Provide the (X, Y) coordinate of the cell's center where the given text is located.  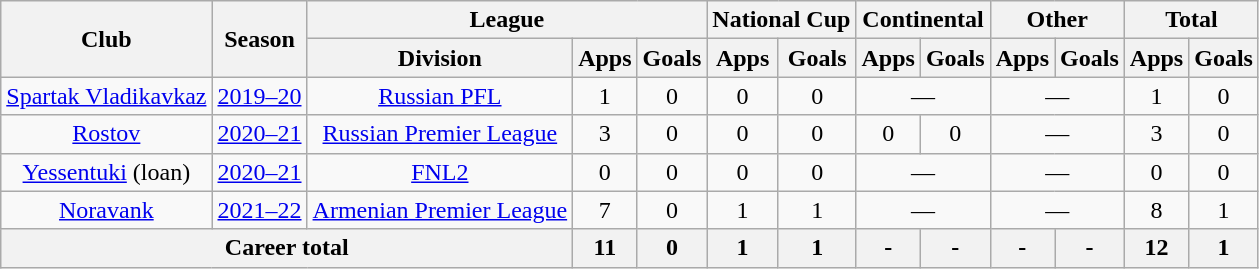
Russian Premier League (440, 134)
Armenian Premier League (440, 210)
Other (1057, 20)
Career total (287, 248)
Yessentuki (loan) (106, 172)
FNL2 (440, 172)
Rostov (106, 134)
Division (440, 58)
11 (605, 248)
2021–22 (260, 210)
8 (1156, 210)
Russian PFL (440, 96)
7 (605, 210)
National Cup (782, 20)
Season (260, 39)
2019–20 (260, 96)
League (507, 20)
Spartak Vladikavkaz (106, 96)
Club (106, 39)
Continental (923, 20)
Noravank (106, 210)
12 (1156, 248)
Total (1191, 20)
